For the text-containing cell, return its midpoint in (x, y) coordinate format. 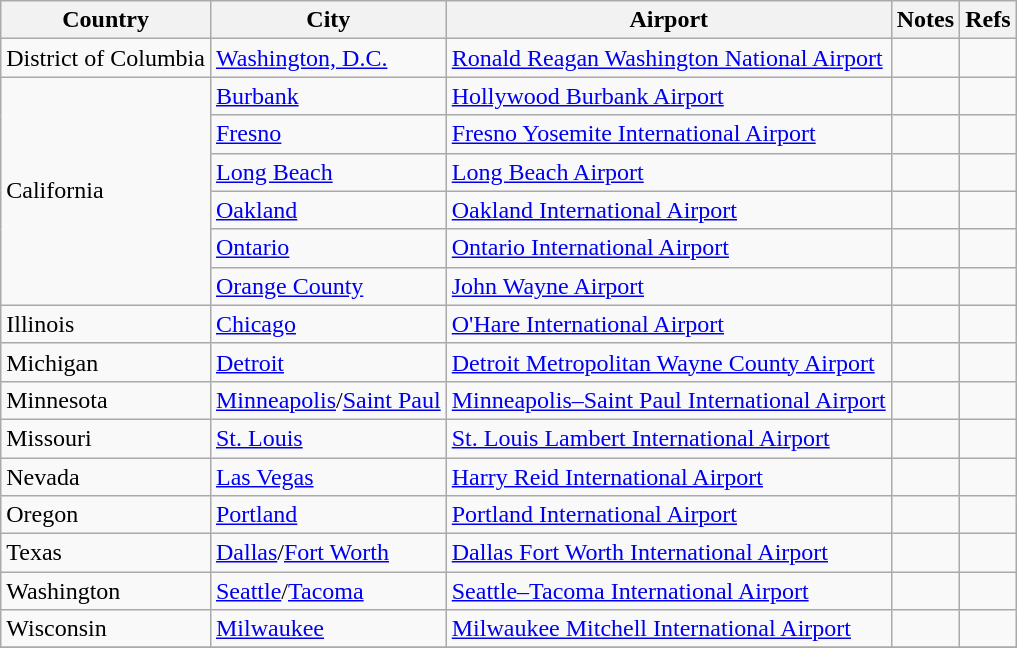
St. Louis Lambert International Airport (668, 438)
District of Columbia (106, 58)
Dallas/Fort Worth (328, 553)
Airport (668, 20)
John Wayne Airport (668, 286)
Dallas Fort Worth International Airport (668, 553)
Wisconsin (106, 629)
Minneapolis–Saint Paul International Airport (668, 400)
Chicago (328, 324)
Fresno Yosemite International Airport (668, 134)
Minnesota (106, 400)
Washington (106, 591)
Burbank (328, 96)
Ontario International Airport (668, 248)
Michigan (106, 362)
Washington, D.C. (328, 58)
Hollywood Burbank Airport (668, 96)
Texas (106, 553)
Oakland International Airport (668, 210)
Oakland (328, 210)
St. Louis (328, 438)
Portland International Airport (668, 515)
Detroit Metropolitan Wayne County Airport (668, 362)
Illinois (106, 324)
Milwaukee Mitchell International Airport (668, 629)
Long Beach Airport (668, 172)
Seattle–Tacoma International Airport (668, 591)
Refs (988, 20)
Portland (328, 515)
Detroit (328, 362)
California (106, 191)
Minneapolis/Saint Paul (328, 400)
Orange County (328, 286)
Notes (925, 20)
Harry Reid International Airport (668, 477)
Long Beach (328, 172)
Ronald Reagan Washington National Airport (668, 58)
Milwaukee (328, 629)
Missouri (106, 438)
Ontario (328, 248)
O'Hare International Airport (668, 324)
Seattle/Tacoma (328, 591)
Las Vegas (328, 477)
Country (106, 20)
Oregon (106, 515)
Fresno (328, 134)
City (328, 20)
Nevada (106, 477)
